Find where the given text appears and provide that cell's center as (x, y) coordinate. 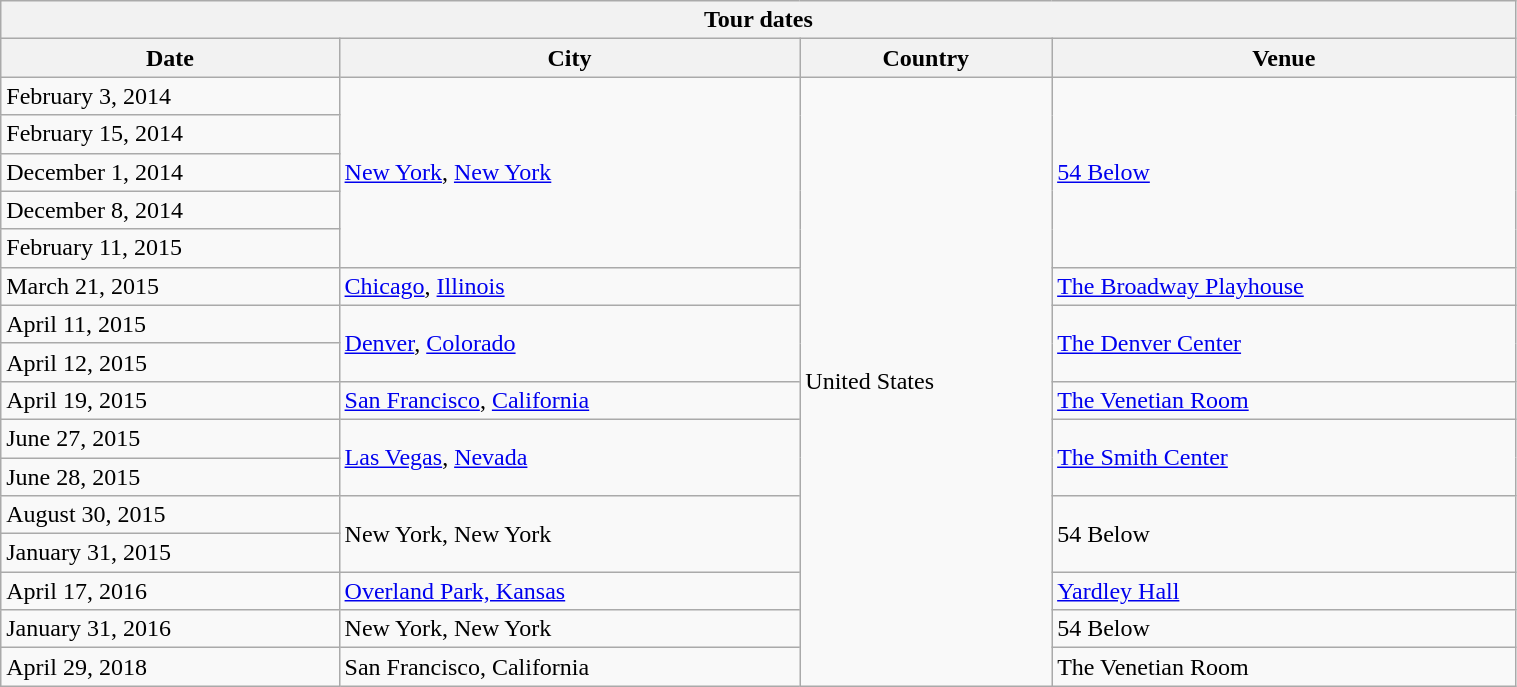
United States (926, 382)
April 19, 2015 (170, 400)
Overland Park, Kansas (570, 591)
January 31, 2016 (170, 629)
Yardley Hall (1284, 591)
January 31, 2015 (170, 553)
Denver, Colorado (570, 343)
December 1, 2014 (170, 172)
August 30, 2015 (170, 515)
Country (926, 58)
June 27, 2015 (170, 438)
April 17, 2016 (170, 591)
The Denver Center (1284, 343)
Tour dates (758, 20)
The Smith Center (1284, 457)
December 8, 2014 (170, 210)
March 21, 2015 (170, 286)
February 15, 2014 (170, 134)
April 12, 2015 (170, 362)
February 11, 2015 (170, 248)
Venue (1284, 58)
April 29, 2018 (170, 667)
Date (170, 58)
April 11, 2015 (170, 324)
City (570, 58)
The Broadway Playhouse (1284, 286)
June 28, 2015 (170, 477)
February 3, 2014 (170, 96)
Chicago, Illinois (570, 286)
Las Vegas, Nevada (570, 457)
